From the cell containing the given text, extract its center point as [x, y] coordinate. 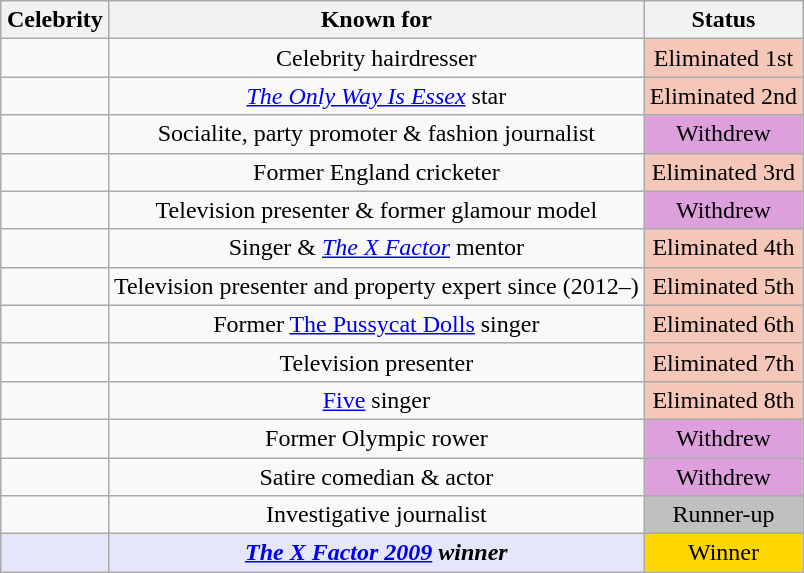
Television presenter and property expert since (2012–) [376, 286]
Former England cricketer [376, 172]
Eliminated 5th [723, 286]
Socialite, party promoter & fashion journalist [376, 134]
Investigative journalist [376, 515]
Eliminated 4th [723, 248]
Runner-up [723, 515]
Television presenter & former glamour model [376, 210]
Singer & The X Factor mentor [376, 248]
Former The Pussycat Dolls singer [376, 324]
Satire comedian & actor [376, 477]
Five singer [376, 400]
Television presenter [376, 362]
Eliminated 3rd [723, 172]
Eliminated 6th [723, 324]
Eliminated 8th [723, 400]
Eliminated 2nd [723, 96]
Eliminated 1st [723, 58]
The X Factor 2009 winner [376, 553]
Winner [723, 553]
Celebrity [54, 20]
The Only Way Is Essex star [376, 96]
Celebrity hairdresser [376, 58]
Eliminated 7th [723, 362]
Status [723, 20]
Known for [376, 20]
Former Olympic rower [376, 438]
